Detect which cell encompasses the target text, then output its (x, y) center coordinate. 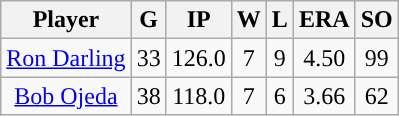
99 (376, 58)
126.0 (198, 58)
SO (376, 20)
6 (280, 96)
G (148, 20)
9 (280, 58)
33 (148, 58)
3.66 (324, 96)
ERA (324, 20)
Bob Ojeda (66, 96)
38 (148, 96)
118.0 (198, 96)
Player (66, 20)
4.50 (324, 58)
62 (376, 96)
L (280, 20)
IP (198, 20)
W (248, 20)
Ron Darling (66, 58)
